Identify which cell holds the provided text, then report its (X, Y) central coordinate. 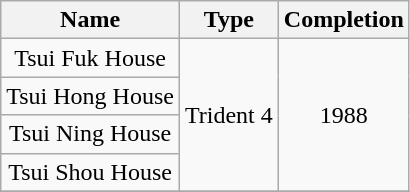
Tsui Shou House (90, 172)
Tsui Fuk House (90, 58)
Tsui Hong House (90, 96)
1988 (344, 115)
Tsui Ning House (90, 134)
Completion (344, 20)
Trident 4 (228, 115)
Name (90, 20)
Type (228, 20)
